Locate the cell with the specified text and output its (x, y) center coordinate. 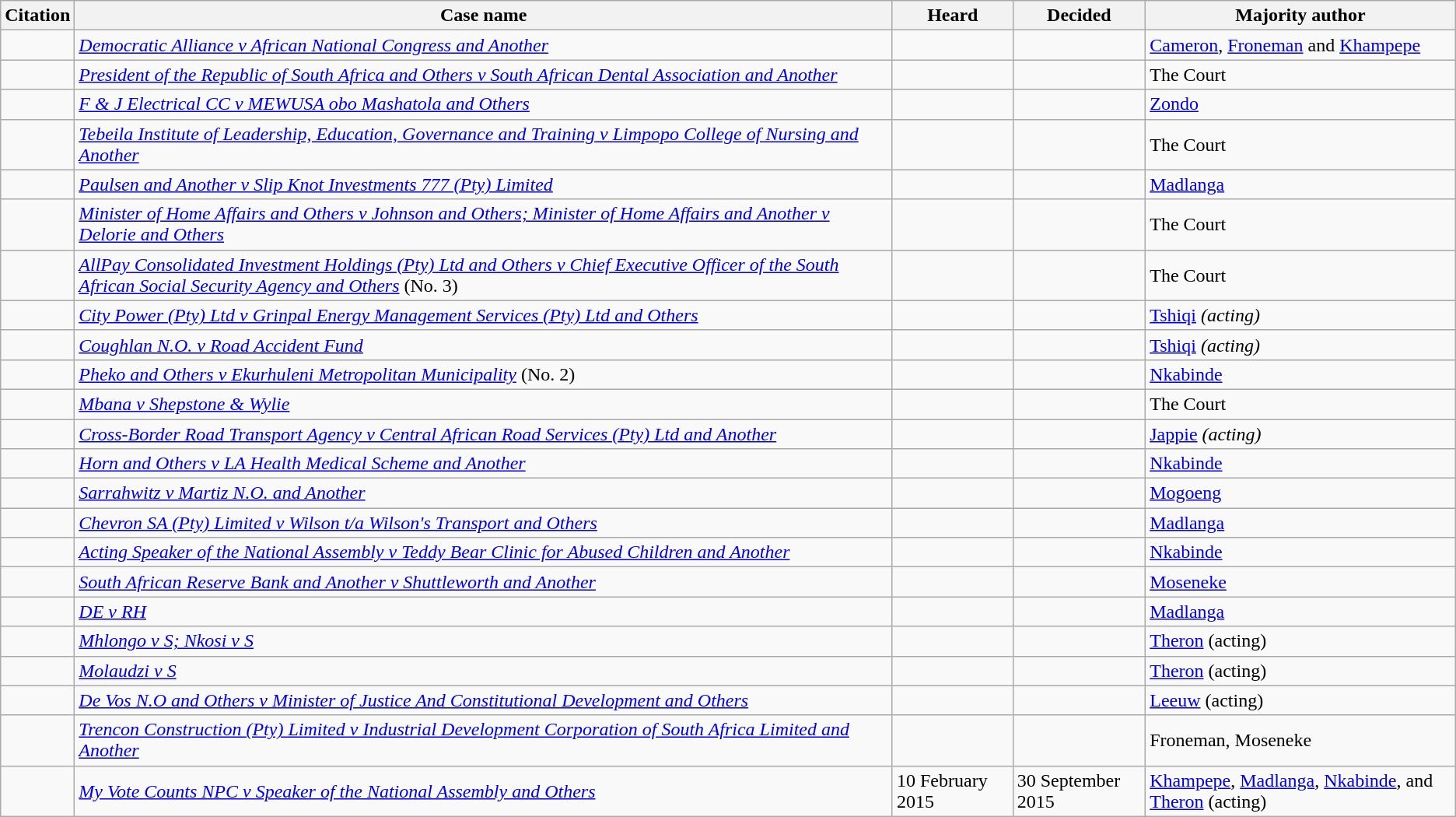
Case name (484, 16)
Zondo (1300, 104)
Mogoeng (1300, 493)
Chevron SA (Pty) Limited v Wilson t/a Wilson's Transport and Others (484, 523)
South African Reserve Bank and Another v Shuttleworth and Another (484, 582)
Acting Speaker of the National Assembly v Teddy Bear Clinic for Abused Children and Another (484, 552)
Moseneke (1300, 582)
Horn and Others v LA Health Medical Scheme and Another (484, 464)
AllPay Consolidated Investment Holdings (Pty) Ltd and Others v Chief Executive Officer of the South African Social Security Agency and Others (No. 3) (484, 275)
Coughlan N.O. v Road Accident Fund (484, 345)
10 February 2015 (952, 791)
Pheko and Others v Ekurhuleni Metropolitan Municipality (No. 2) (484, 374)
F & J Electrical CC v MEWUSA obo Mashatola and Others (484, 104)
Cross-Border Road Transport Agency v Central African Road Services (Pty) Ltd and Another (484, 433)
Mhlongo v S; Nkosi v S (484, 641)
Democratic Alliance v African National Congress and Another (484, 45)
Paulsen and Another v Slip Knot Investments 777 (Pty) Limited (484, 184)
Sarrahwitz v Martiz N.O. and Another (484, 493)
Khampepe, Madlanga, Nkabinde, and Theron (acting) (1300, 791)
Decided (1080, 16)
De Vos N.O and Others v Minister of Justice And Constitutional Development and Others (484, 700)
Tebeila Institute of Leadership, Education, Governance and Training v Limpopo College of Nursing and Another (484, 145)
DE v RH (484, 612)
Trencon Construction (Pty) Limited v Industrial Development Corporation of South Africa Limited and Another (484, 741)
President of the Republic of South Africa and Others v South African Dental Association and Another (484, 75)
Cameron, Froneman and Khampepe (1300, 45)
Froneman, Moseneke (1300, 741)
Minister of Home Affairs and Others v Johnson and Others; Minister of Home Affairs and Another v Delorie and Others (484, 224)
Heard (952, 16)
Majority author (1300, 16)
Citation (37, 16)
Mbana v Shepstone & Wylie (484, 404)
My Vote Counts NPC v Speaker of the National Assembly and Others (484, 791)
Jappie (acting) (1300, 433)
City Power (Pty) Ltd v Grinpal Energy Management Services (Pty) Ltd and Others (484, 315)
30 September 2015 (1080, 791)
Molaudzi v S (484, 671)
Leeuw (acting) (1300, 700)
